Pinpoint the cell where the given text exists, returning its (X, Y) midpoint coordinate. 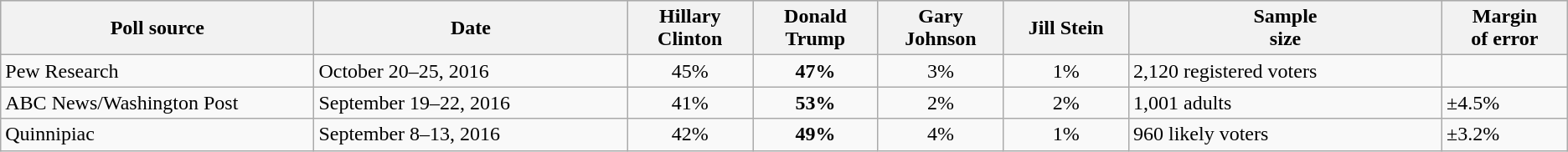
Donald Trump (816, 28)
Pew Research (157, 71)
±4.5% (1505, 103)
Samplesize (1285, 28)
49% (816, 134)
Gary Johnson (941, 28)
±3.2% (1505, 134)
ABC News/Washington Post (157, 103)
Jill Stein (1066, 28)
41% (690, 103)
45% (690, 71)
Quinnipiac (157, 134)
2,120 registered voters (1285, 71)
Poll source (157, 28)
1,001 adults (1285, 103)
3% (941, 71)
September 8–13, 2016 (471, 134)
42% (690, 134)
4% (941, 134)
53% (816, 103)
October 20–25, 2016 (471, 71)
960 likely voters (1285, 134)
September 19–22, 2016 (471, 103)
Date (471, 28)
47% (816, 71)
Marginof error (1505, 28)
Hillary Clinton (690, 28)
